For the text-containing cell, return its midpoint in [X, Y] coordinate format. 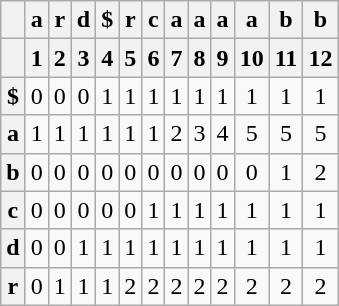
6 [154, 58]
9 [222, 58]
8 [200, 58]
10 [252, 58]
11 [286, 58]
12 [320, 58]
7 [176, 58]
